Search for the cell housing the specified text and yield its [x, y] center coordinate. 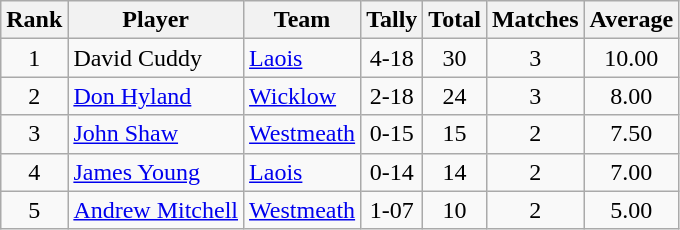
Player [156, 20]
7.00 [632, 172]
1 [34, 58]
Average [632, 20]
30 [455, 58]
8.00 [632, 96]
10.00 [632, 58]
24 [455, 96]
0-15 [392, 134]
5 [34, 210]
10 [455, 210]
John Shaw [156, 134]
James Young [156, 172]
Don Hyland [156, 96]
14 [455, 172]
1-07 [392, 210]
Tally [392, 20]
Andrew Mitchell [156, 210]
4 [34, 172]
Wicklow [302, 96]
7.50 [632, 134]
Matches [535, 20]
5.00 [632, 210]
15 [455, 134]
David Cuddy [156, 58]
Total [455, 20]
Team [302, 20]
2-18 [392, 96]
Rank [34, 20]
0-14 [392, 172]
4-18 [392, 58]
